Search for the cell housing the specified text and yield its [X, Y] center coordinate. 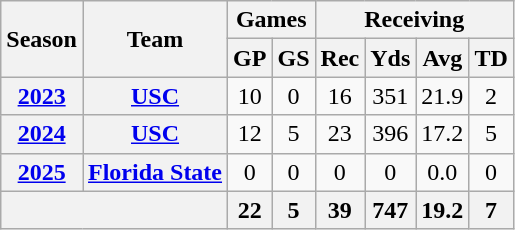
Avg [442, 58]
Receiving [414, 20]
2023 [42, 96]
Rec [340, 58]
747 [390, 210]
17.2 [442, 134]
7 [491, 210]
0.0 [442, 172]
19.2 [442, 210]
22 [250, 210]
23 [340, 134]
2024 [42, 134]
Games [272, 20]
GP [250, 58]
Florida State [154, 172]
Season [42, 39]
2 [491, 96]
16 [340, 96]
Team [154, 39]
Yds [390, 58]
21.9 [442, 96]
TD [491, 58]
351 [390, 96]
10 [250, 96]
GS [294, 58]
2025 [42, 172]
396 [390, 134]
39 [340, 210]
12 [250, 134]
